Provide the [X, Y] coordinate of the cell's center where the given text is located.  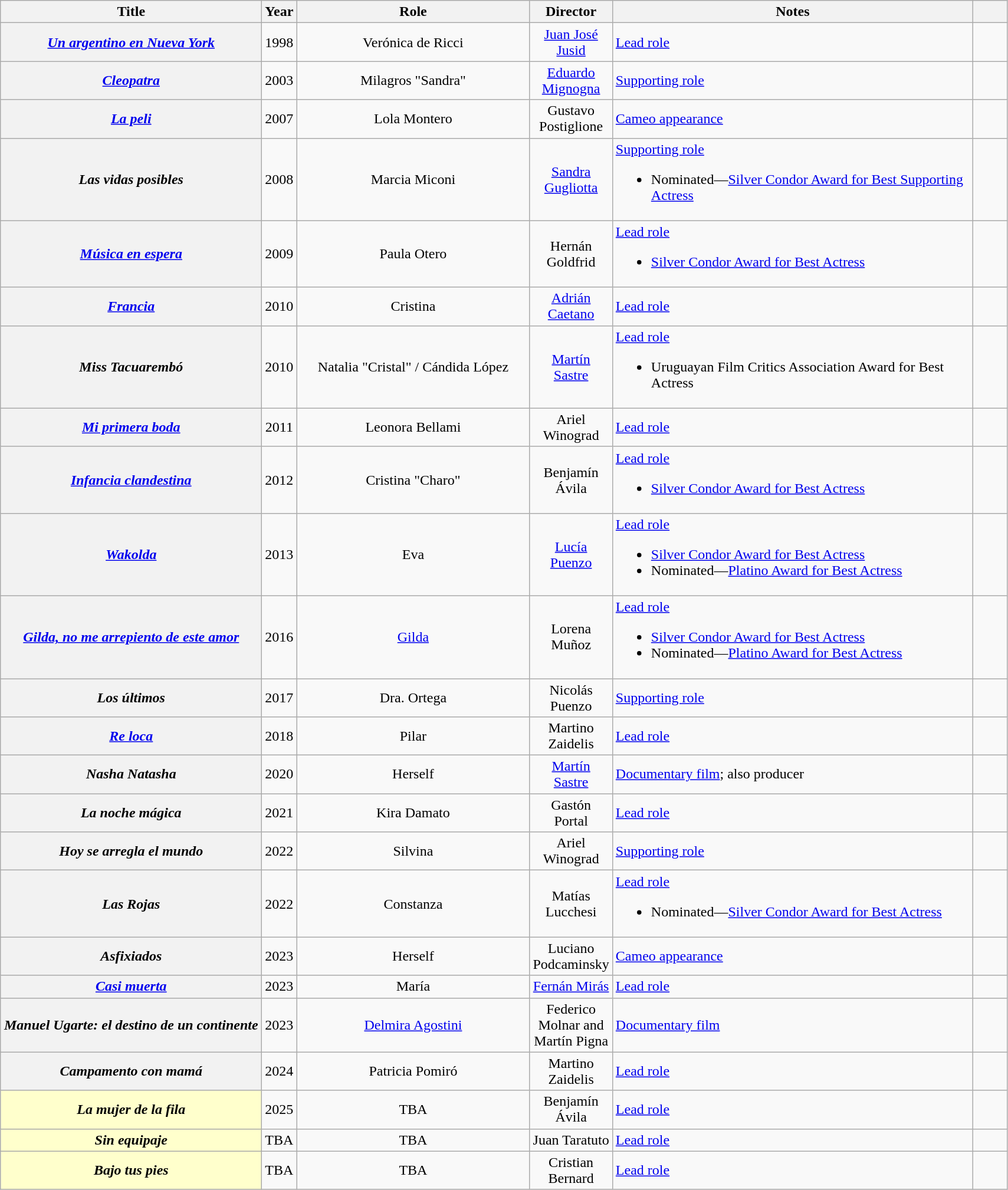
Juan José Jusid [571, 42]
Notes [793, 12]
Paula Otero [413, 254]
Title [131, 12]
Francia [131, 307]
Campamento con mamá [131, 1071]
Cristina [413, 307]
Cristina "Charo" [413, 480]
Música en espera [131, 254]
Nicolás Puenzo [571, 697]
Constanza [413, 903]
Gustavo Postiglione [571, 119]
Eduardo Mignogna [571, 80]
Asfixiados [131, 956]
Wakolda [131, 554]
Pilar [413, 736]
Manuel Ugarte: el destino de un continente [131, 1025]
Cleopatra [131, 80]
Nasha Natasha [131, 775]
2017 [280, 697]
2003 [280, 80]
Sin equipaje [131, 1140]
La mujer de la fila [131, 1110]
Federico Molnar and Martín Pigna [571, 1025]
Eva [413, 554]
La peli [131, 119]
1998 [280, 42]
Un argentino en Nueva York [131, 42]
Mi primera boda [131, 427]
Re loca [131, 736]
Role [413, 12]
2012 [280, 480]
Lead roleNominated—Silver Condor Award for Best Actress [793, 903]
Documentary film; also producer [793, 775]
Juan Taratuto [571, 1140]
Natalia "Cristal" / Cándida López [413, 367]
2007 [280, 119]
2011 [280, 427]
Hernán Goldfrid [571, 254]
Milagros "Sandra" [413, 80]
Dra. Ortega [413, 697]
Lorena Muñoz [571, 637]
2008 [280, 179]
Cristian Bernard [571, 1170]
Director [571, 12]
Lead roleUruguayan Film Critics Association Award for Best Actress [793, 367]
Lola Montero [413, 119]
Marcia Miconi [413, 179]
Fernán Mirás [571, 987]
Luciano Podcaminsky [571, 956]
Gastón Portal [571, 813]
Miss Tacuarembó [131, 367]
Bajo tus pies [131, 1170]
Leonora Bellami [413, 427]
Los últimos [131, 697]
2020 [280, 775]
La noche mágica [131, 813]
Silvina [413, 852]
Gilda [413, 637]
2025 [280, 1110]
Sandra Gugliotta [571, 179]
Verónica de Ricci [413, 42]
Documentary film [793, 1025]
Year [280, 12]
Matías Lucchesi [571, 903]
2021 [280, 813]
Casi muerta [131, 987]
Lucía Puenzo [571, 554]
Patricia Pomiró [413, 1071]
Kira Damato [413, 813]
Las Rojas [131, 903]
Hoy se arregla el mundo [131, 852]
2024 [280, 1071]
Adrián Caetano [571, 307]
2009 [280, 254]
María [413, 987]
Supporting roleNominated—Silver Condor Award for Best Supporting Actress [793, 179]
2016 [280, 637]
2013 [280, 554]
Delmira Agostini [413, 1025]
2018 [280, 736]
Infancia clandestina [131, 480]
Las vidas posibles [131, 179]
Gilda, no me arrepiento de este amor [131, 637]
